Pinpoint the cell where the given text exists, returning its (x, y) midpoint coordinate. 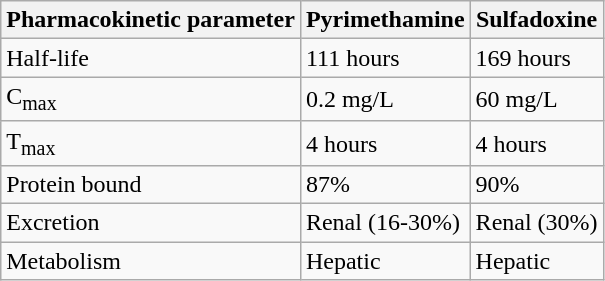
169 hours (536, 58)
60 mg/L (536, 99)
111 hours (385, 58)
Protein bound (151, 185)
Pharmacokinetic parameter (151, 20)
Tmax (151, 143)
90% (536, 185)
Renal (30%) (536, 223)
0.2 mg/L (385, 99)
87% (385, 185)
Excretion (151, 223)
Sulfadoxine (536, 20)
Half-life (151, 58)
Renal (16-30%) (385, 223)
Pyrimethamine (385, 20)
Metabolism (151, 261)
Cmax (151, 99)
